Detect which cell encompasses the target text, then output its [x, y] center coordinate. 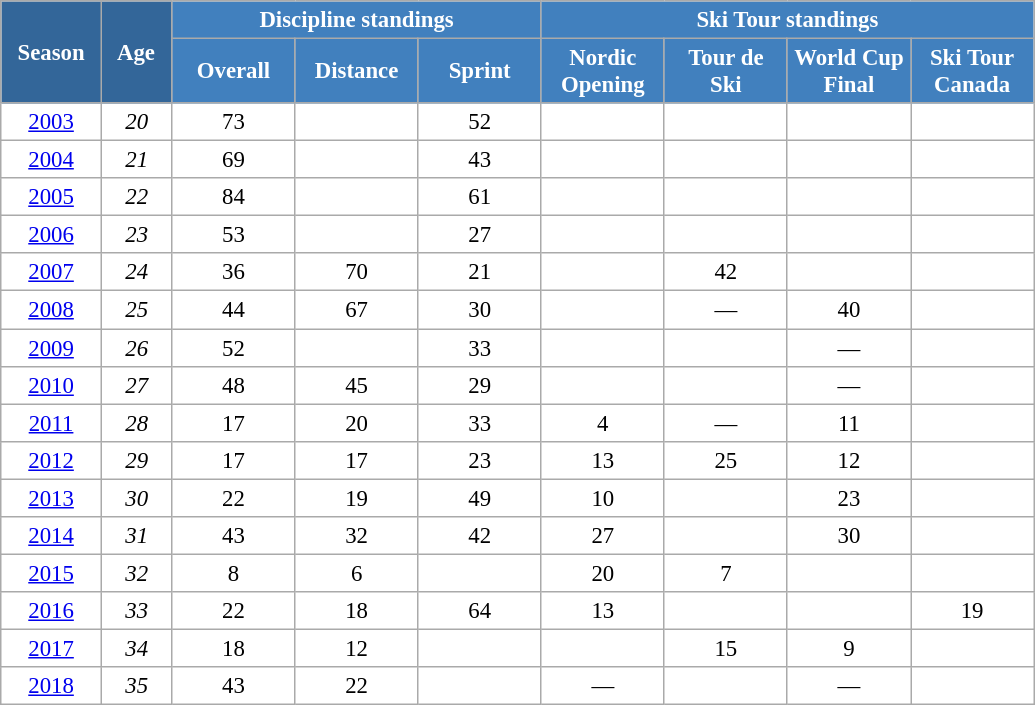
2011 [52, 423]
2012 [52, 460]
53 [234, 235]
49 [480, 498]
2006 [52, 235]
6 [356, 573]
67 [356, 310]
7 [726, 573]
Tour deSki [726, 72]
48 [234, 385]
10 [602, 498]
61 [480, 197]
Sprint [480, 72]
Discipline standings [356, 20]
70 [356, 273]
2004 [52, 160]
44 [234, 310]
4 [602, 423]
2010 [52, 385]
34 [136, 648]
Ski TourCanada [972, 72]
2008 [52, 310]
40 [848, 310]
Age [136, 52]
35 [136, 686]
11 [848, 423]
NordicOpening [602, 72]
Distance [356, 72]
2018 [52, 686]
2003 [52, 122]
Ski Tour standings [787, 20]
45 [356, 385]
2014 [52, 536]
2009 [52, 348]
Overall [234, 72]
36 [234, 273]
2005 [52, 197]
2017 [52, 648]
69 [234, 160]
Season [52, 52]
2007 [52, 273]
24 [136, 273]
28 [136, 423]
World CupFinal [848, 72]
2016 [52, 611]
73 [234, 122]
31 [136, 536]
26 [136, 348]
8 [234, 573]
2015 [52, 573]
84 [234, 197]
64 [480, 611]
15 [726, 648]
9 [848, 648]
2013 [52, 498]
